Return (x, y) of the center of cell containing provided text 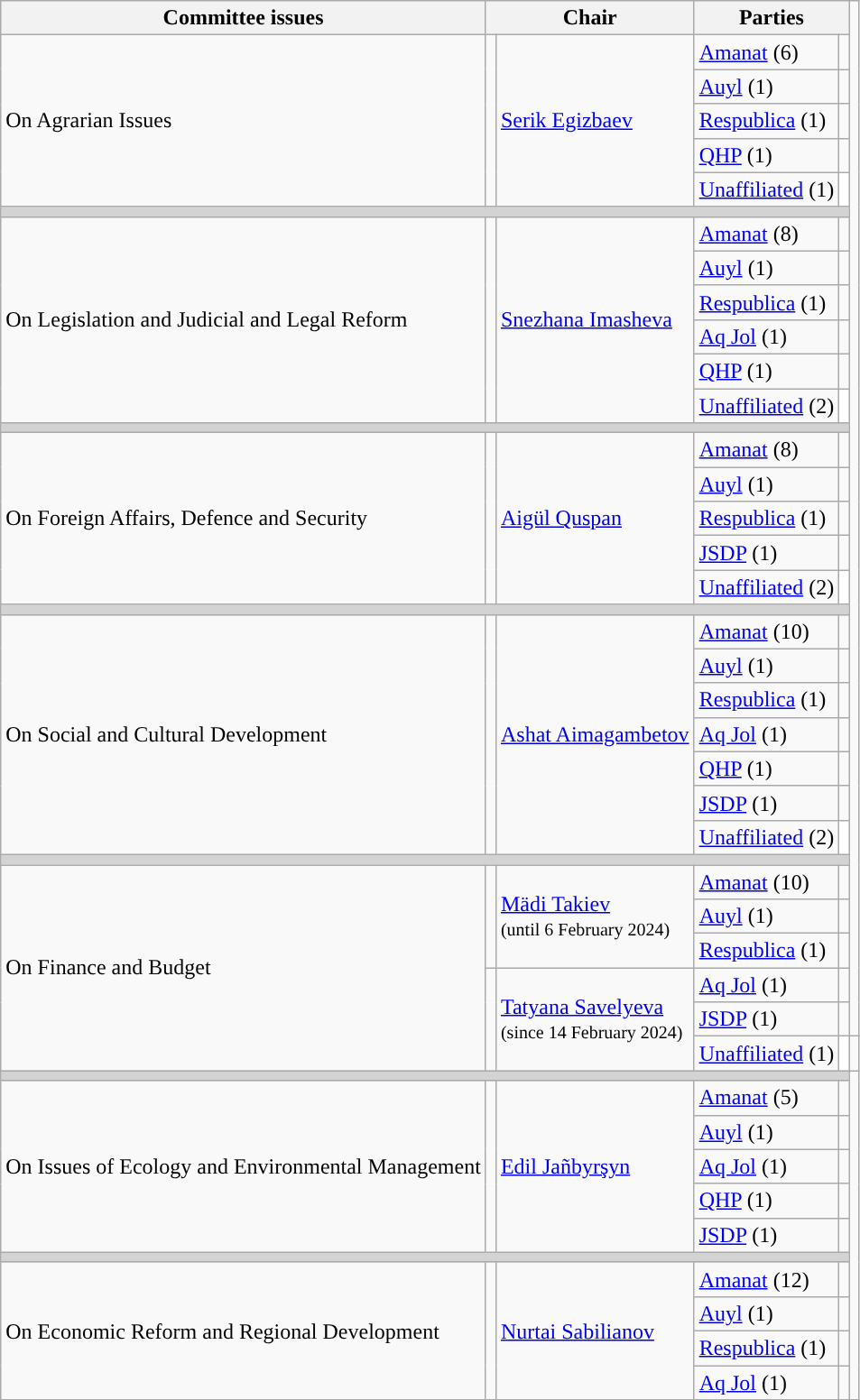
Amanat (12) (767, 1279)
Committee issues (244, 18)
On Finance and Budget (244, 967)
On Foreign Affairs, Defence and Security (244, 519)
Edil Jañbyrşyn (595, 1166)
Parties (772, 18)
Aigül Quspan (595, 519)
On Social and Cultural Development (244, 734)
On Agrarian Issues (244, 121)
Amanat (6) (767, 52)
Serik Egizbaev (595, 121)
On Issues of Ecology and Environmental Management (244, 1166)
Tatyana Savelyeva(since 14 February 2024) (595, 1019)
On Economic Reform and Regional Development (244, 1331)
Nurtai Sabilianov (595, 1331)
Amanat (5) (767, 1098)
Snezhana Imasheva (595, 319)
Chair (590, 18)
Ashat Aimagambetov (595, 734)
On Legislation and Judicial and Legal Reform (244, 319)
Mädi Takiev(until 6 February 2024) (595, 916)
